From the cell containing the given text, extract its center point as (x, y) coordinate. 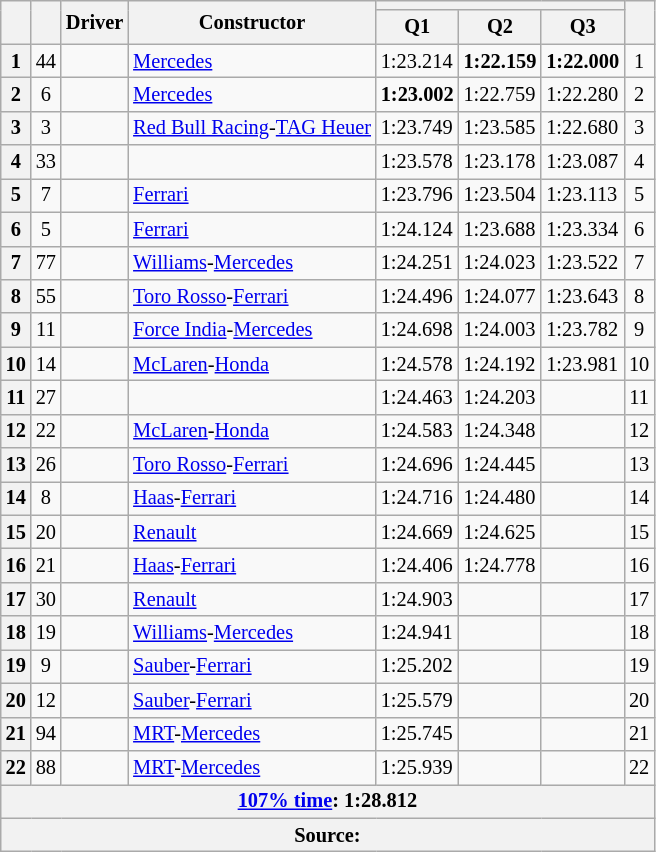
1:22.680 (582, 128)
1:23.002 (418, 94)
Q1 (418, 27)
27 (46, 397)
1:24.778 (500, 565)
1:24.903 (418, 599)
1:25.202 (418, 666)
1:23.334 (582, 229)
88 (46, 767)
1:24.203 (500, 397)
1:23.178 (500, 162)
Q2 (500, 27)
1:23.981 (582, 364)
1:23.796 (418, 195)
1:24.192 (500, 364)
Q3 (582, 27)
1:23.643 (582, 296)
1:24.496 (418, 296)
1:24.406 (418, 565)
30 (46, 599)
55 (46, 296)
1:24.003 (500, 330)
1:24.023 (500, 263)
1:22.759 (500, 94)
94 (46, 734)
1:24.251 (418, 263)
1:24.669 (418, 532)
Force India-Mercedes (252, 330)
1:23.087 (582, 162)
44 (46, 61)
77 (46, 263)
1:23.504 (500, 195)
1:24.625 (500, 532)
1:24.583 (418, 431)
1:24.578 (418, 364)
1:24.941 (418, 633)
Source: (328, 835)
1:23.749 (418, 128)
1:24.696 (418, 465)
1:23.782 (582, 330)
26 (46, 465)
1:24.348 (500, 431)
Red Bull Racing-TAG Heuer (252, 128)
1:23.578 (418, 162)
1:23.522 (582, 263)
1:23.585 (500, 128)
1:24.077 (500, 296)
1:23.688 (500, 229)
1:22.000 (582, 61)
1:24.124 (418, 229)
1:24.716 (418, 498)
1:24.480 (500, 498)
Constructor (252, 22)
107% time: 1:28.812 (328, 801)
1:22.159 (500, 61)
Driver (94, 22)
1:23.113 (582, 195)
1:23.214 (418, 61)
1:24.698 (418, 330)
1:22.280 (582, 94)
1:24.463 (418, 397)
1:25.745 (418, 734)
1:25.579 (418, 700)
1:24.445 (500, 465)
33 (46, 162)
1:25.939 (418, 767)
